Detect which cell encompasses the target text, then output its [X, Y] center coordinate. 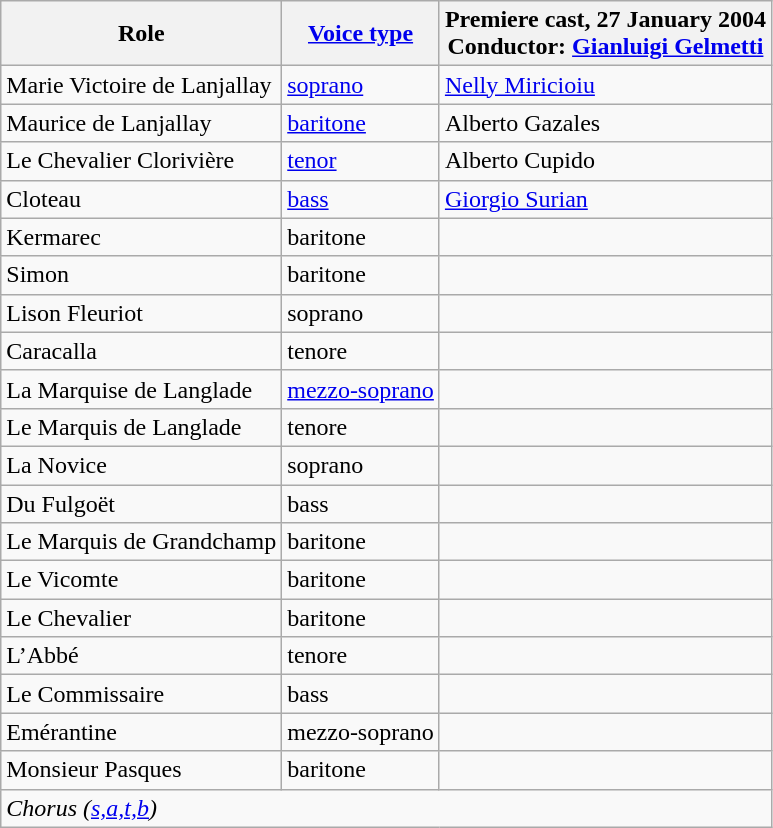
Giorgio Surian [605, 199]
Premiere cast, 27 January 2004Conductor: Gianluigi Gelmetti [605, 34]
Le Commissaire [142, 694]
Emérantine [142, 732]
Monsieur Pasques [142, 770]
Nelly Miricioiu [605, 85]
La Marquise de Langlade [142, 389]
Alberto Gazales [605, 123]
Kermarec [142, 237]
Chorus (s,a,t,b) [386, 808]
Cloteau [142, 199]
Role [142, 34]
Alberto Cupido [605, 161]
Marie Victoire de Lanjallay [142, 85]
Caracalla [142, 351]
Le Vicomte [142, 580]
Du Fulgoët [142, 503]
Le Marquis de Grandchamp [142, 542]
Simon [142, 275]
Le Marquis de Langlade [142, 427]
Maurice de Lanjallay [142, 123]
Voice type [361, 34]
L’Abbé [142, 656]
Le Chevalier [142, 618]
La Novice [142, 465]
Lison Fleuriot [142, 313]
tenor [361, 161]
Le Chevalier Clorivière [142, 161]
